Output the [X, Y] coordinate of the center of the cell containing the given text.  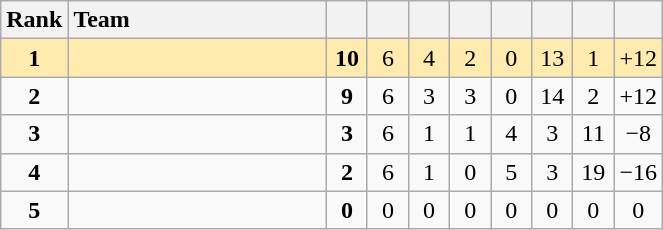
19 [594, 172]
11 [594, 134]
Team [198, 20]
10 [346, 58]
13 [552, 58]
14 [552, 96]
−16 [638, 172]
9 [346, 96]
Rank [34, 20]
−8 [638, 134]
